Return the (x, y) coordinate for the center point of the cell that contains the specified text.  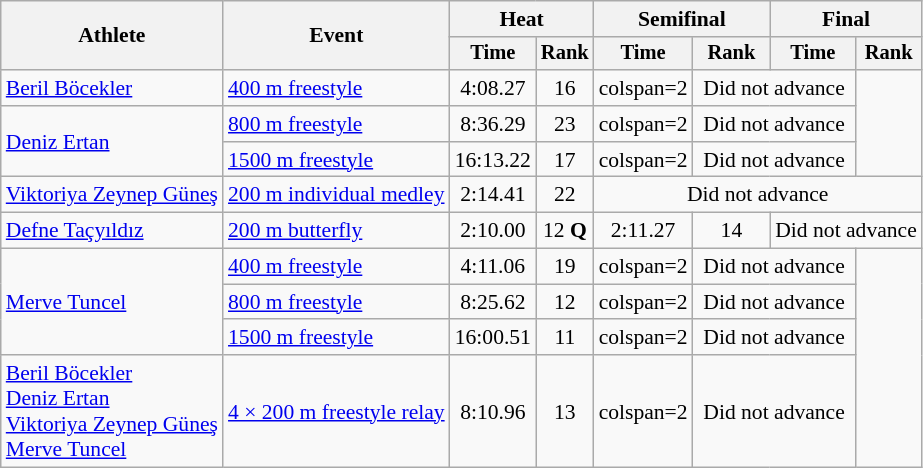
8:10.96 (493, 411)
Merve Tuncel (112, 302)
16:13.22 (493, 160)
2:11.27 (644, 231)
4:08.27 (493, 88)
4 × 200 m freestyle relay (336, 411)
19 (565, 267)
Heat (522, 19)
16:00.51 (493, 338)
22 (565, 195)
8:25.62 (493, 302)
2:10.00 (493, 231)
Beril Böcekler (112, 88)
4:11.06 (493, 267)
Defne Taçyıldız (112, 231)
Semifinal (682, 19)
Event (336, 36)
13 (565, 411)
8:36.29 (493, 124)
2:14.41 (493, 195)
Beril BöceklerDeniz ErtanViktoriya Zeynep GüneşMerve Tuncel (112, 411)
Final (846, 19)
12 (565, 302)
17 (565, 160)
Deniz Ertan (112, 142)
12 Q (565, 231)
Athlete (112, 36)
200 m individual medley (336, 195)
200 m butterfly (336, 231)
11 (565, 338)
23 (565, 124)
Viktoriya Zeynep Güneş (112, 195)
16 (565, 88)
14 (732, 231)
